Pinpoint the cell where the given text exists, returning its (X, Y) midpoint coordinate. 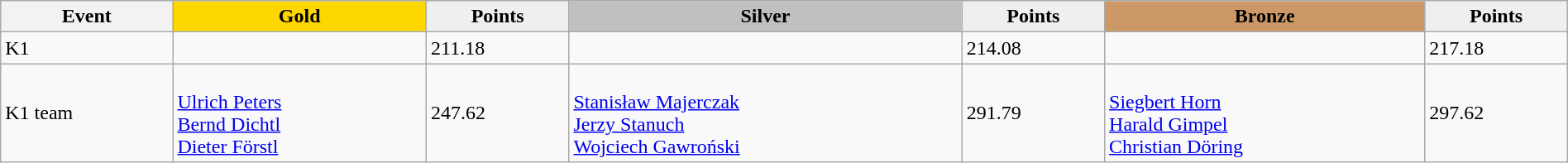
214.08 (1033, 48)
297.62 (1496, 113)
K1 team (87, 113)
Siegbert HornHarald GimpelChristian Döring (1265, 113)
Gold (299, 17)
Event (87, 17)
291.79 (1033, 113)
Stanisław MajerczakJerzy StanuchWojciech Gawroński (766, 113)
Bronze (1265, 17)
211.18 (498, 48)
K1 (87, 48)
Ulrich PetersBernd DichtlDieter Förstl (299, 113)
Silver (766, 17)
247.62 (498, 113)
217.18 (1496, 48)
